Scan for the cell matching the given text and deliver its (x, y) coordinate at center. 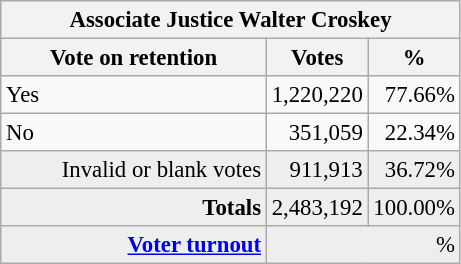
Associate Justice Walter Croskey (231, 20)
2,483,192 (317, 208)
911,913 (317, 170)
100.00% (414, 208)
1,220,220 (317, 95)
Totals (134, 208)
22.34% (414, 133)
Invalid or blank votes (134, 170)
Votes (317, 58)
Vote on retention (134, 58)
No (134, 133)
36.72% (414, 170)
351,059 (317, 133)
Yes (134, 95)
Voter turnout (134, 245)
77.66% (414, 95)
